Determine the [x, y] coordinate at the center of the cell enclosing the given text.  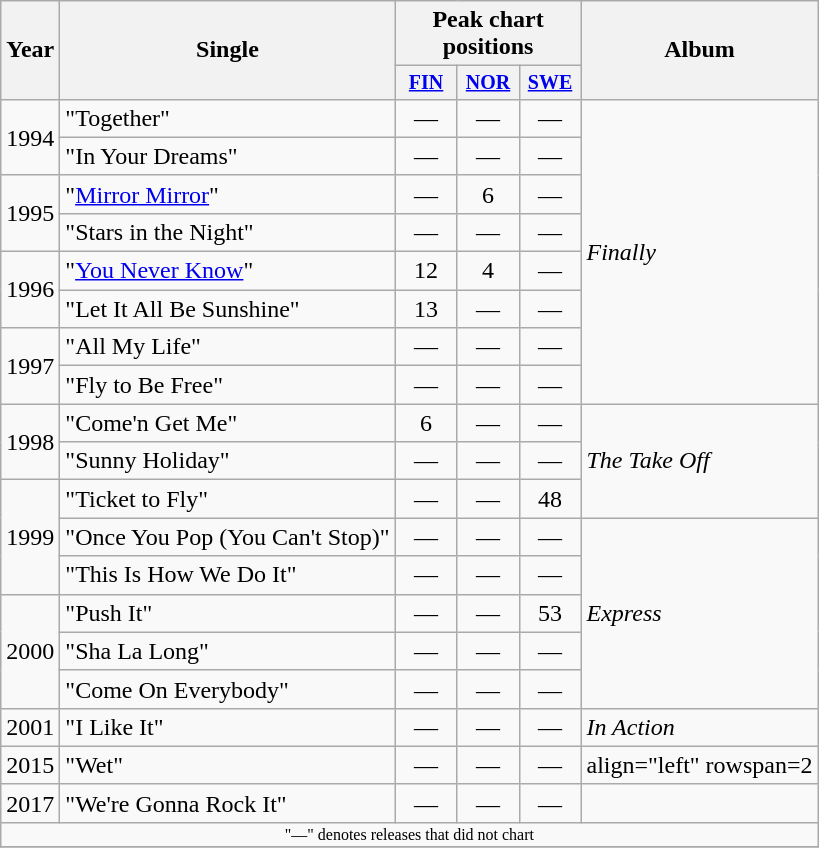
align="left" rowspan=2 [700, 765]
1995 [30, 213]
4 [488, 271]
1998 [30, 442]
Year [30, 50]
"In Your Dreams" [228, 156]
Finally [700, 251]
"I Like It" [228, 727]
"Wet" [228, 765]
"We're Gonna Rock It" [228, 803]
"Sha La Long" [228, 651]
"Together" [228, 118]
13 [426, 309]
2015 [30, 765]
"Sunny Holiday" [228, 461]
"This Is How We Do It" [228, 575]
In Action [700, 727]
"You Never Know" [228, 271]
SWE [550, 82]
The Take Off [700, 461]
"All My Life" [228, 347]
Express [700, 613]
NOR [488, 82]
"Push It" [228, 613]
"—" denotes releases that did not chart [410, 834]
12 [426, 271]
"Mirror Mirror" [228, 194]
2001 [30, 727]
Single [228, 50]
"Ticket to Fly" [228, 499]
2017 [30, 803]
FIN [426, 82]
Peak chart positions [488, 34]
"Come On Everybody" [228, 689]
48 [550, 499]
"Stars in the Night" [228, 232]
1994 [30, 137]
53 [550, 613]
1997 [30, 366]
"Fly to Be Free" [228, 385]
"Once You Pop (You Can't Stop)" [228, 537]
Album [700, 50]
1996 [30, 290]
"Let It All Be Sunshine" [228, 309]
2000 [30, 651]
"Come'n Get Me" [228, 423]
1999 [30, 537]
